Determine the [X, Y] coordinate at the center of the cell enclosing the given text.  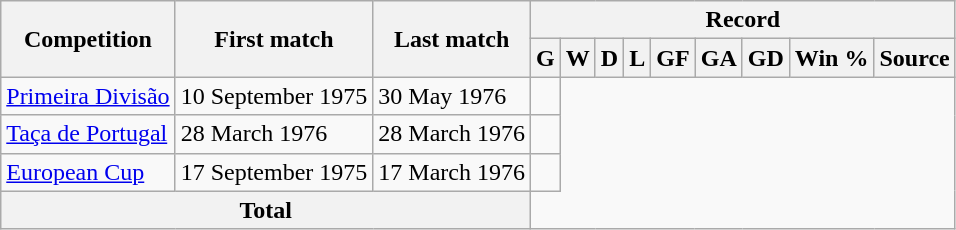
L [638, 58]
Total [266, 210]
GA [718, 58]
GD [766, 58]
17 March 1976 [452, 172]
Taça de Portugal [88, 134]
Win % [832, 58]
17 September 1975 [274, 172]
10 September 1975 [274, 96]
D [609, 58]
European Cup [88, 172]
G [546, 58]
Last match [452, 39]
First match [274, 39]
Competition [88, 39]
W [578, 58]
Record [744, 20]
Source [914, 58]
GF [673, 58]
Primeira Divisão [88, 96]
30 May 1976 [452, 96]
